Return [X, Y] of the center of cell containing provided text 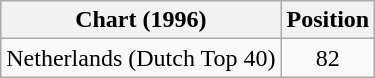
Netherlands (Dutch Top 40) [141, 58]
82 [328, 58]
Position [328, 20]
Chart (1996) [141, 20]
